Scan for the cell matching the given text and deliver its [x, y] coordinate at center. 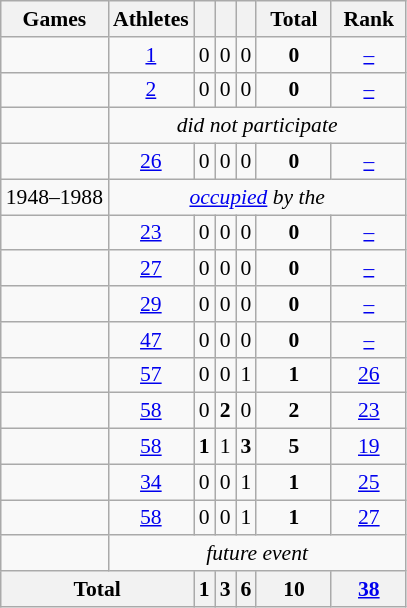
10 [294, 589]
did not participate [257, 126]
6 [246, 589]
57 [151, 375]
future event [257, 554]
34 [151, 482]
5 [294, 447]
Rank [368, 19]
25 [368, 482]
1948–1988 [54, 197]
38 [368, 589]
47 [151, 340]
Athletes [151, 19]
Games [54, 19]
occupied by the [257, 197]
19 [368, 447]
29 [151, 304]
